Output the (X, Y) coordinate of the center of the cell containing the given text.  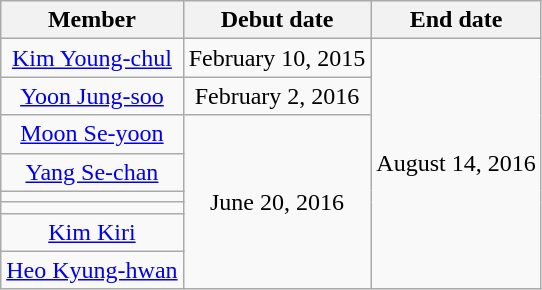
Kim Kiri (92, 232)
End date (456, 20)
February 10, 2015 (277, 58)
Member (92, 20)
Heo Kyung-hwan (92, 270)
Yoon Jung-soo (92, 96)
Debut date (277, 20)
February 2, 2016 (277, 96)
Moon Se-yoon (92, 134)
June 20, 2016 (277, 202)
Yang Se-chan (92, 172)
August 14, 2016 (456, 164)
Kim Young-chul (92, 58)
